Identify which cell holds the provided text, then report its [x, y] central coordinate. 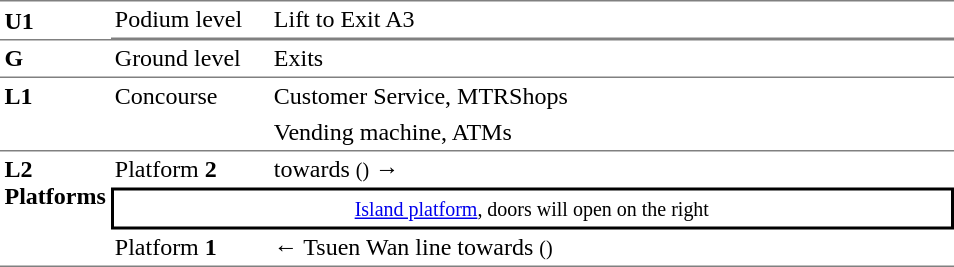
Customer Service, MTRShops [611, 96]
L1 [55, 115]
Exits [611, 58]
towards () → [611, 170]
Island platform, doors will open on the right [532, 209]
Concourse [190, 115]
Lift to Exit A3 [611, 20]
Platform 2 [190, 170]
Ground level [190, 58]
Podium level [190, 20]
U1 [55, 20]
Vending machine, ATMs [611, 133]
G [55, 58]
